Extract the [X, Y] coordinate from the center of the cell holding the provided text.  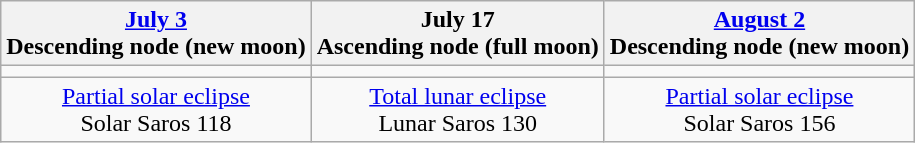
Partial solar eclipseSolar Saros 118 [156, 110]
July 3Descending node (new moon) [156, 34]
July 17Ascending node (full moon) [458, 34]
Total lunar eclipseLunar Saros 130 [458, 110]
August 2Descending node (new moon) [759, 34]
Partial solar eclipseSolar Saros 156 [759, 110]
